Provide the [x, y] coordinate of the cell's center where the given text is located.  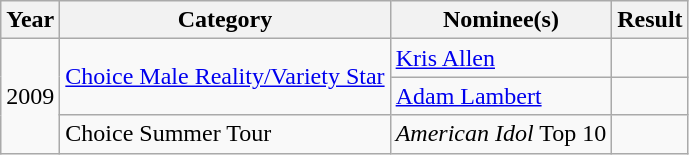
Category [225, 20]
Result [650, 20]
Adam Lambert [501, 96]
2009 [30, 96]
Year [30, 20]
Choice Male Reality/Variety Star [225, 77]
American Idol Top 10 [501, 134]
Kris Allen [501, 58]
Nominee(s) [501, 20]
Choice Summer Tour [225, 134]
